Identify which cell holds the provided text, then report its [X, Y] central coordinate. 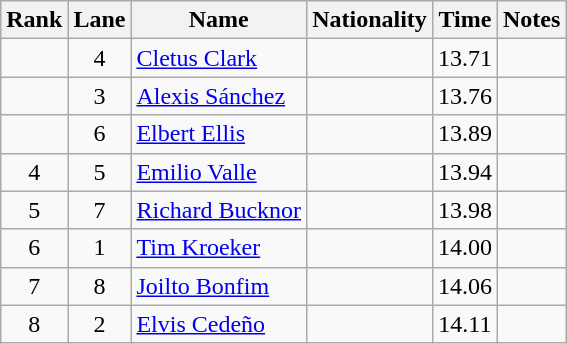
Elbert Ellis [219, 134]
14.11 [464, 324]
Rank [34, 20]
Notes [531, 20]
Time [464, 20]
13.89 [464, 134]
1 [100, 248]
Elvis Cedeño [219, 324]
Cletus Clark [219, 58]
13.71 [464, 58]
13.94 [464, 172]
14.00 [464, 248]
Richard Bucknor [219, 210]
Joilto Bonfim [219, 286]
3 [100, 96]
Alexis Sánchez [219, 96]
2 [100, 324]
Tim Kroeker [219, 248]
13.98 [464, 210]
13.76 [464, 96]
14.06 [464, 286]
Emilio Valle [219, 172]
Name [219, 20]
Lane [100, 20]
Nationality [370, 20]
